Return the (X, Y) coordinate for the center point of the cell that contains the specified text.  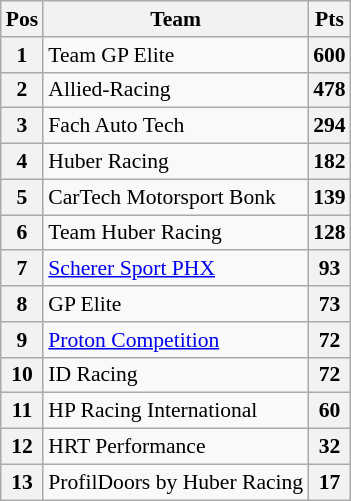
600 (330, 55)
182 (330, 162)
Fach Auto Tech (176, 126)
11 (22, 411)
478 (330, 90)
10 (22, 375)
8 (22, 304)
ID Racing (176, 375)
Huber Racing (176, 162)
Scherer Sport PHX (176, 269)
13 (22, 482)
139 (330, 197)
93 (330, 269)
Pos (22, 19)
CarTech Motorsport Bonk (176, 197)
6 (22, 233)
Allied-Racing (176, 90)
1 (22, 55)
17 (330, 482)
4 (22, 162)
60 (330, 411)
Team GP Elite (176, 55)
7 (22, 269)
HRT Performance (176, 447)
Team Huber Racing (176, 233)
9 (22, 340)
ProfilDoors by Huber Racing (176, 482)
2 (22, 90)
5 (22, 197)
3 (22, 126)
GP Elite (176, 304)
Pts (330, 19)
Team (176, 19)
73 (330, 304)
HP Racing International (176, 411)
32 (330, 447)
Proton Competition (176, 340)
294 (330, 126)
12 (22, 447)
128 (330, 233)
